Locate the cell with the specified text and output its [x, y] center coordinate. 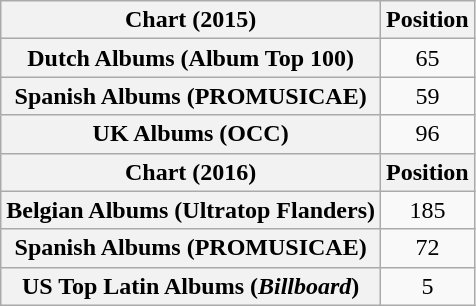
Chart (2015) [191, 20]
65 [428, 58]
Chart (2016) [191, 172]
59 [428, 96]
US Top Latin Albums (Billboard) [191, 286]
Dutch Albums (Album Top 100) [191, 58]
UK Albums (OCC) [191, 134]
185 [428, 210]
96 [428, 134]
Belgian Albums (Ultratop Flanders) [191, 210]
5 [428, 286]
72 [428, 248]
